Search for the cell housing the specified text and yield its (X, Y) center coordinate. 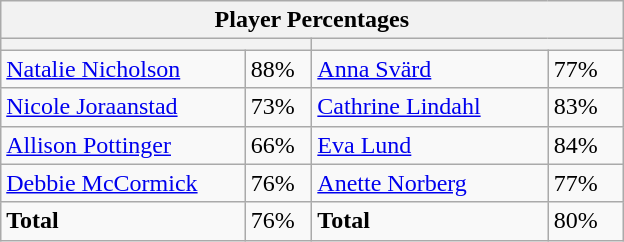
Anna Svärd (430, 69)
83% (586, 107)
73% (278, 107)
Cathrine Lindahl (430, 107)
66% (278, 145)
Eva Lund (430, 145)
Anette Norberg (430, 183)
Allison Pottinger (124, 145)
Player Percentages (312, 20)
Natalie Nicholson (124, 69)
Nicole Joraanstad (124, 107)
88% (278, 69)
84% (586, 145)
80% (586, 221)
Debbie McCormick (124, 183)
